Pinpoint the cell where the given text exists, returning its [x, y] midpoint coordinate. 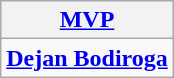
Dejan Bodiroga [88, 58]
MVP [88, 20]
